Locate the cell with the specified text and output its [X, Y] center coordinate. 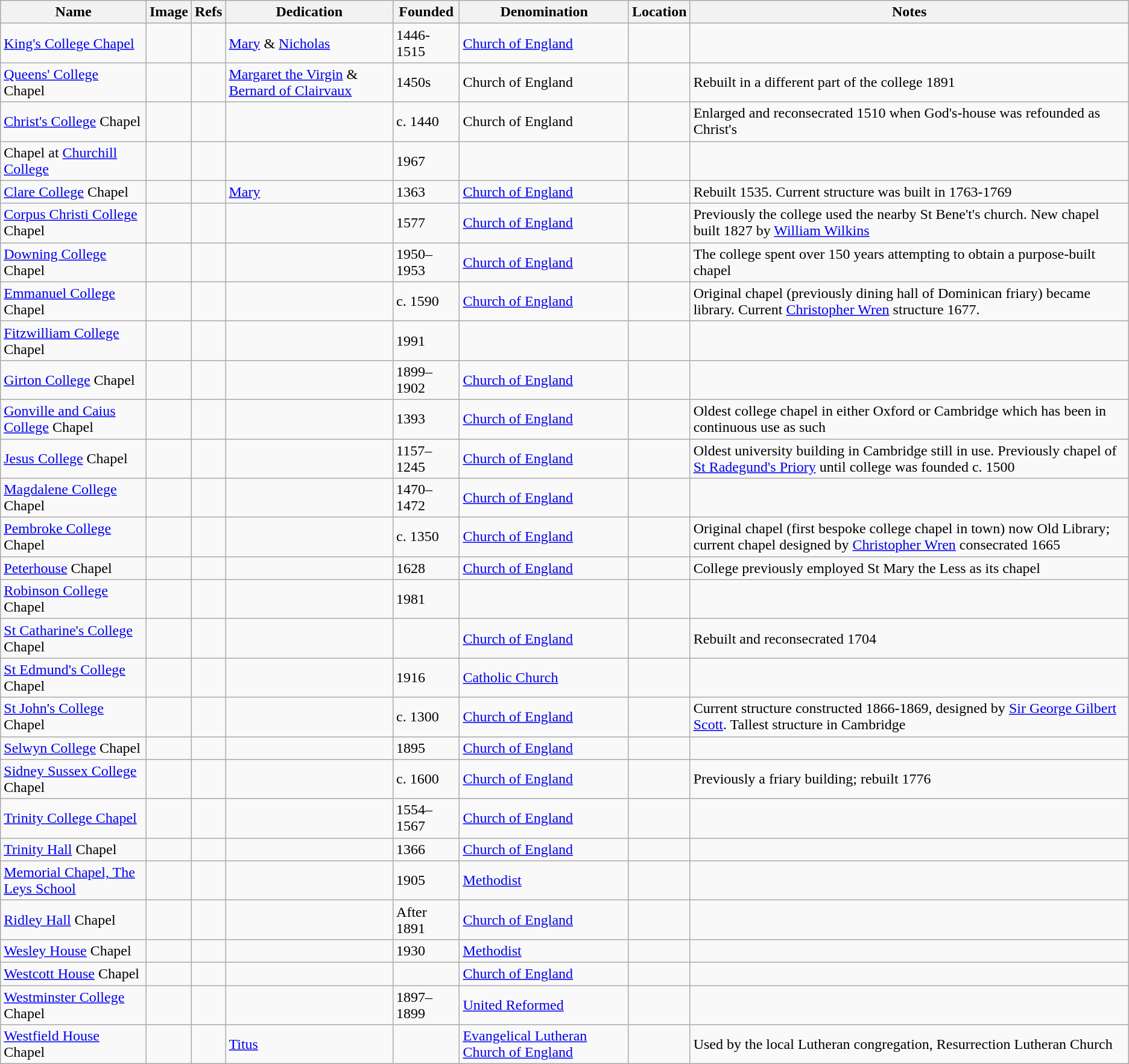
1554–1567 [426, 818]
1897–1899 [426, 1005]
1470–1472 [426, 498]
c. 1300 [426, 717]
Location [659, 12]
Enlarged and reconsecrated 1510 when God's-house was refounded as Christ's [909, 122]
1577 [426, 223]
Refs [209, 12]
Used by the local Lutheran congregation, Resurrection Lutheran Church [909, 1045]
1366 [426, 849]
1991 [426, 340]
Oldest university building in Cambridge still in use. Previously chapel of St Radegund's Priory until college was founded c. 1500 [909, 458]
Corpus Christi College Chapel [74, 223]
After 1891 [426, 919]
Previously a friary building; rebuilt 1776 [909, 779]
Current structure constructed 1866-1869, designed by Sir George Gilbert Scott. Tallest structure in Cambridge [909, 717]
Evangelical Lutheran Church of England [544, 1045]
Jesus College Chapel [74, 458]
Rebuilt in a different part of the college 1891 [909, 82]
Queens' College Chapel [74, 82]
1967 [426, 160]
Mary & Nicholas [309, 43]
Peterhouse Chapel [74, 568]
Selwyn College Chapel [74, 748]
Dedication [309, 12]
1899–1902 [426, 380]
1895 [426, 748]
Christ's College Chapel [74, 122]
Trinity College Chapel [74, 818]
Rebuilt 1535. Current structure was built in 1763-1769 [909, 192]
1393 [426, 419]
1916 [426, 678]
c. 1600 [426, 779]
Wesley House Chapel [74, 951]
Robinson College Chapel [74, 600]
1628 [426, 568]
Founded [426, 12]
United Reformed [544, 1005]
Pembroke College Chapel [74, 537]
Mary [309, 192]
Clare College Chapel [74, 192]
Westcott House Chapel [74, 974]
Oldest college chapel in either Oxford or Cambridge which has been in continuous use as such [909, 419]
c. 1440 [426, 122]
College previously employed St Mary the Less as its chapel [909, 568]
Trinity Hall Chapel [74, 849]
Westfield House Chapel [74, 1045]
1446-1515 [426, 43]
Downing College Chapel [74, 262]
c. 1350 [426, 537]
St John's College Chapel [74, 717]
Previously the college used the nearby St Bene't's church. New chapel built 1827 by William Wilkins [909, 223]
Margaret the Virgin & Bernard of Clairvaux [309, 82]
St Catharine's College Chapel [74, 638]
Sidney Sussex College Chapel [74, 779]
Catholic Church [544, 678]
1905 [426, 881]
Notes [909, 12]
Memorial Chapel, The Leys School [74, 881]
Girton College Chapel [74, 380]
c. 1590 [426, 302]
1930 [426, 951]
Gonville and Caius College Chapel [74, 419]
1363 [426, 192]
1950–1953 [426, 262]
Magdalene College Chapel [74, 498]
Denomination [544, 12]
Original chapel (previously dining hall of Dominican friary) became library. Current Christopher Wren structure 1677. [909, 302]
The college spent over 150 years attempting to obtain a purpose-built chapel [909, 262]
Image [169, 12]
Westminster College Chapel [74, 1005]
Original chapel (first bespoke college chapel in town) now Old Library; current chapel designed by Christopher Wren consecrated 1665 [909, 537]
Fitzwilliam College Chapel [74, 340]
St Edmund's College Chapel [74, 678]
1157–1245 [426, 458]
Rebuilt and reconsecrated 1704 [909, 638]
King's College Chapel [74, 43]
Ridley Hall Chapel [74, 919]
Titus [309, 1045]
1981 [426, 600]
Chapel at Churchill College [74, 160]
Name [74, 12]
Emmanuel College Chapel [74, 302]
1450s [426, 82]
